Detect which cell encompasses the target text, then output its (X, Y) center coordinate. 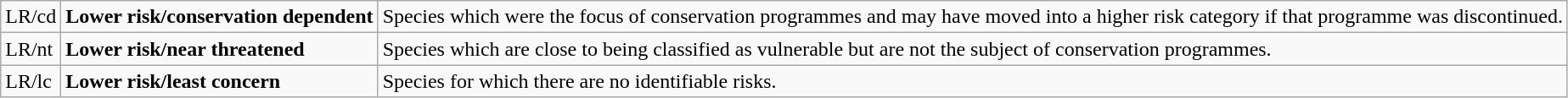
LR/cd (31, 17)
Species which are close to being classified as vulnerable but are not the subject of conservation programmes. (973, 49)
LR/nt (31, 49)
Lower risk/least concern (219, 81)
Lower risk/near threatened (219, 49)
Species for which there are no identifiable risks. (973, 81)
Lower risk/conservation dependent (219, 17)
LR/lc (31, 81)
Species which were the focus of conservation programmes and may have moved into a higher risk category if that programme was discontinued. (973, 17)
